Scan for the cell matching the given text and deliver its [X, Y] coordinate at center. 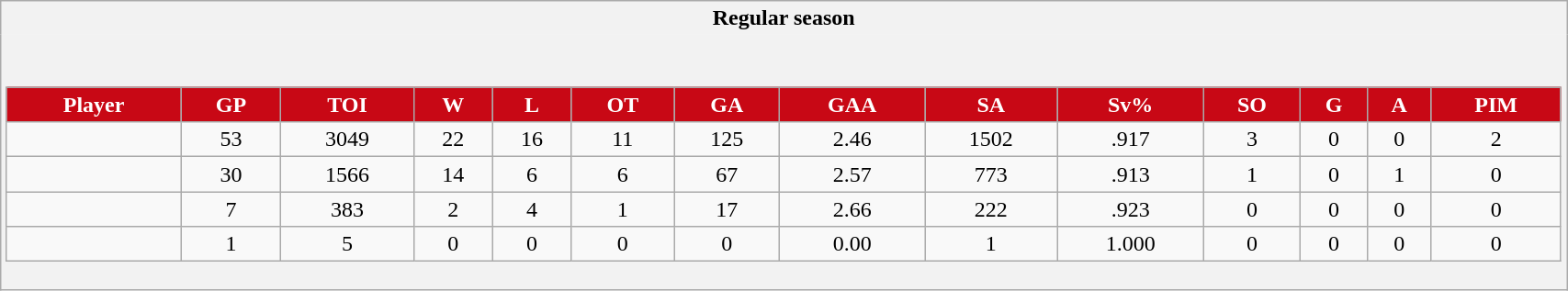
5 [347, 244]
3049 [347, 140]
TOI [347, 105]
2.66 [852, 209]
GA [728, 105]
3 [1251, 140]
.923 [1130, 209]
1.000 [1130, 244]
1566 [347, 174]
53 [231, 140]
16 [532, 140]
30 [231, 174]
14 [453, 174]
W [453, 105]
67 [728, 174]
2.57 [852, 174]
222 [992, 209]
SO [1251, 105]
.917 [1130, 140]
0.00 [852, 244]
7 [231, 209]
SA [992, 105]
Sv% [1130, 105]
GAA [852, 105]
.913 [1130, 174]
L [532, 105]
383 [347, 209]
11 [623, 140]
773 [992, 174]
PIM [1495, 105]
22 [453, 140]
OT [623, 105]
G [1334, 105]
17 [728, 209]
1502 [992, 140]
GP [231, 105]
125 [728, 140]
4 [532, 209]
2.46 [852, 140]
Player [94, 105]
A [1398, 105]
Regular season [784, 18]
